Pinpoint the cell where the given text exists, returning its [X, Y] midpoint coordinate. 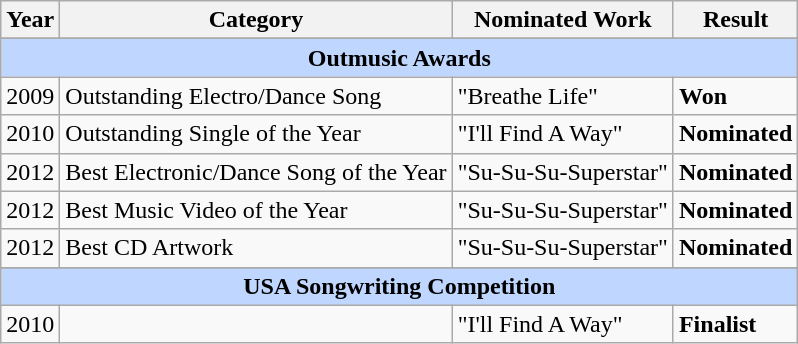
Outmusic Awards [400, 58]
Outstanding Electro/Dance Song [256, 96]
Best Music Video of the Year [256, 210]
USA Songwriting Competition [400, 286]
Best Electronic/Dance Song of the Year [256, 172]
Category [256, 20]
Finalist [735, 324]
"Breathe Life" [562, 96]
Outstanding Single of the Year [256, 134]
Result [735, 20]
2009 [30, 96]
Year [30, 20]
Nominated Work [562, 20]
Best CD Artwork [256, 248]
Won [735, 96]
